Return (x, y) of the center of cell containing provided text 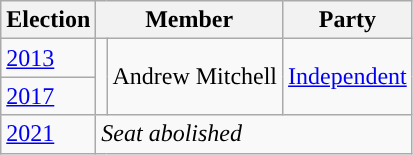
Seat abolished (254, 134)
Member (190, 20)
2017 (48, 96)
Andrew Mitchell (195, 77)
2013 (48, 58)
Party (348, 20)
Election (48, 20)
Independent (348, 77)
2021 (48, 134)
